Determine the [X, Y] coordinate at the center of the cell enclosing the given text.  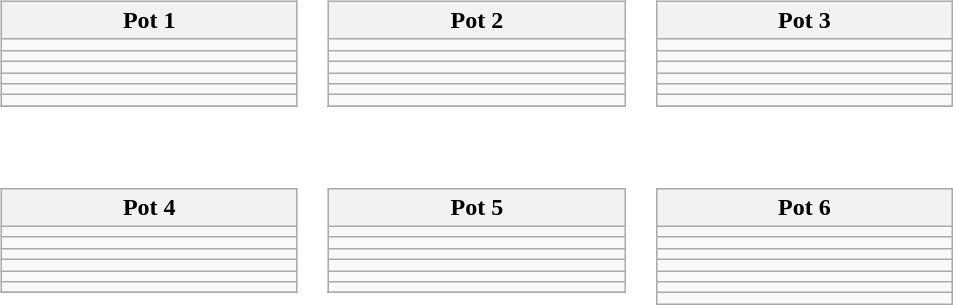
Pot 5 [477, 207]
Pot 4 [149, 207]
Pot 1 [149, 20]
Pot 2 [477, 20]
Pot 6 [804, 207]
Pot 3 [804, 20]
